Pinpoint the cell where the given text exists, returning its (X, Y) midpoint coordinate. 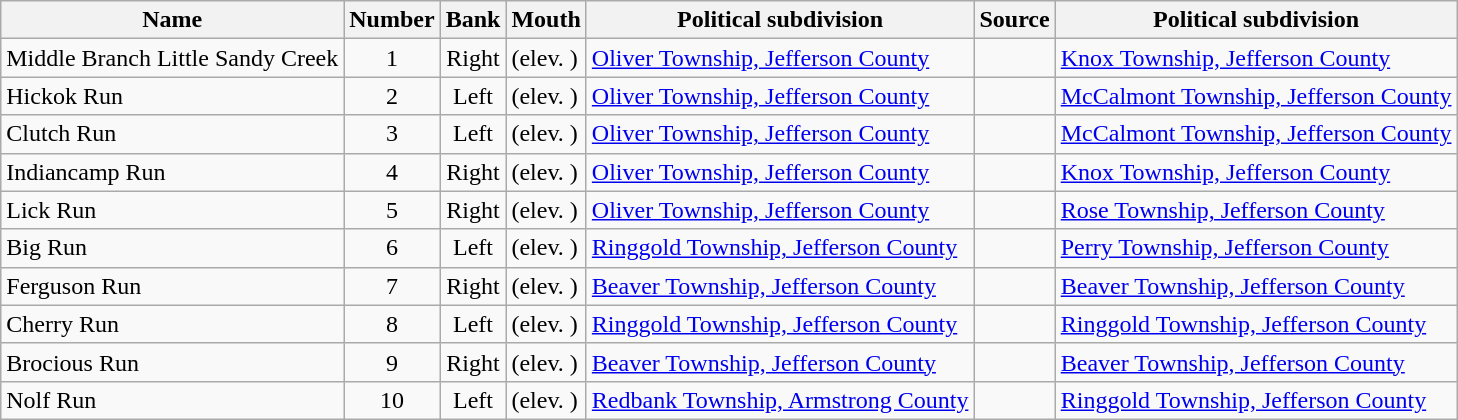
Hickok Run (172, 96)
Ferguson Run (172, 286)
8 (392, 324)
7 (392, 286)
Big Run (172, 248)
Brocious Run (172, 362)
Lick Run (172, 210)
Rose Township, Jefferson County (1256, 210)
3 (392, 134)
Redbank Township, Armstrong County (780, 400)
10 (392, 400)
5 (392, 210)
Name (172, 20)
4 (392, 172)
Bank (473, 20)
Source (1014, 20)
Cherry Run (172, 324)
Indiancamp Run (172, 172)
Mouth (546, 20)
Nolf Run (172, 400)
Perry Township, Jefferson County (1256, 248)
9 (392, 362)
Clutch Run (172, 134)
Number (392, 20)
1 (392, 58)
Middle Branch Little Sandy Creek (172, 58)
6 (392, 248)
2 (392, 96)
